For the text-containing cell, return its midpoint in (X, Y) coordinate format. 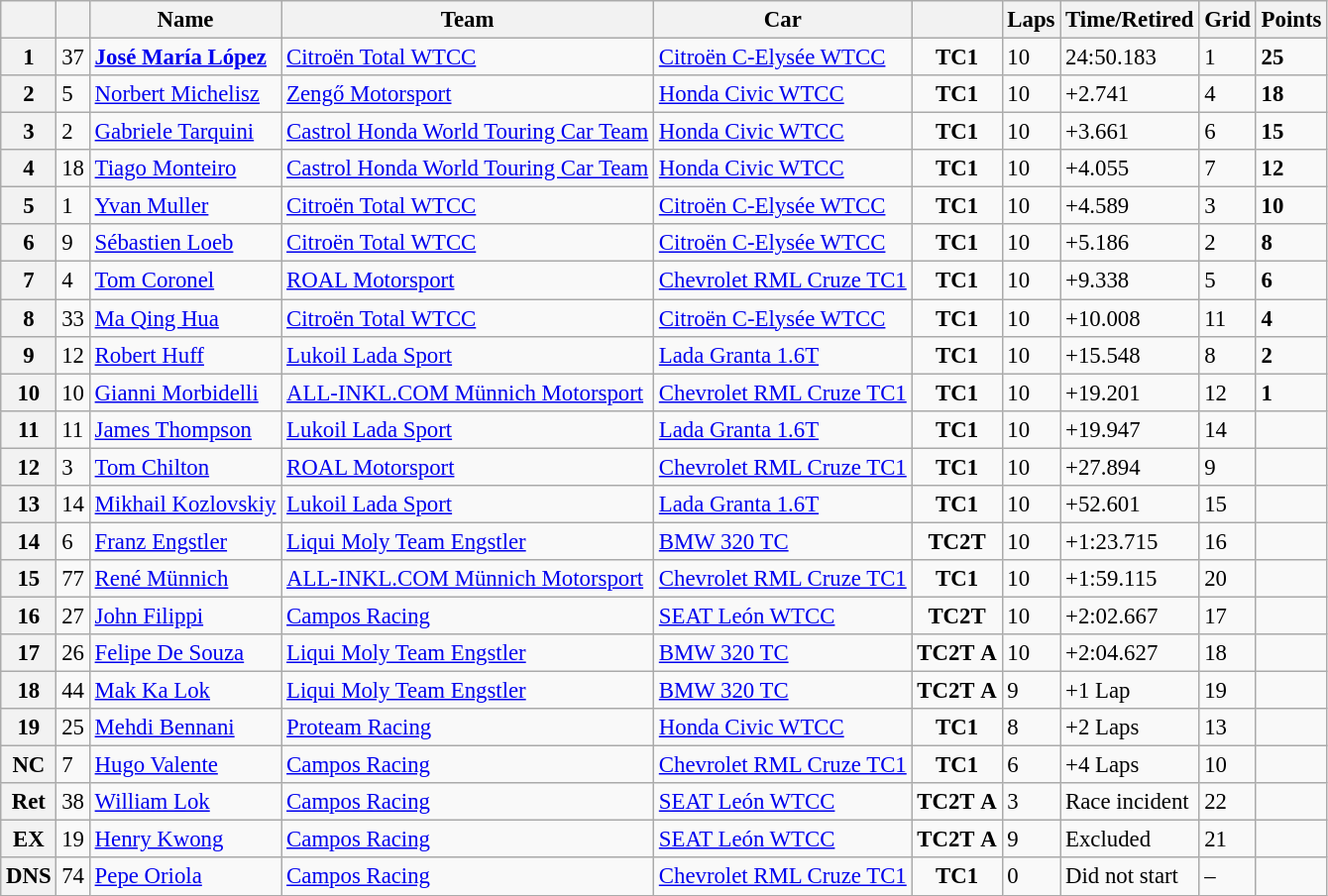
NC (29, 765)
+19.201 (1130, 392)
+10.008 (1130, 318)
José María López (184, 57)
Robert Huff (184, 355)
Excluded (1130, 840)
Sébastien Loeb (184, 243)
Mehdi Bennani (184, 728)
+9.338 (1130, 280)
+2:04.627 (1130, 653)
Tom Coronel (184, 280)
DNS (29, 877)
Gabriele Tarquini (184, 132)
21 (1227, 840)
Norbert Michelisz (184, 94)
Proteam Racing (468, 728)
Tom Chilton (184, 467)
+27.894 (1130, 467)
27 (73, 616)
+1 Lap (1130, 691)
Felipe De Souza (184, 653)
0 (1031, 877)
77 (73, 579)
Zengő Motorsport (468, 94)
Hugo Valente (184, 765)
Mikhail Kozlovskiy (184, 504)
+19.947 (1130, 429)
+2 Laps (1130, 728)
Henry Kwong (184, 840)
Name (184, 20)
+2.741 (1130, 94)
Grid (1227, 20)
33 (73, 318)
Franz Engstler (184, 541)
Pepe Oriola (184, 877)
Ret (29, 802)
Race incident (1130, 802)
+1:23.715 (1130, 541)
Gianni Morbidelli (184, 392)
Yvan Muller (184, 206)
38 (73, 802)
+4.055 (1130, 168)
+52.601 (1130, 504)
22 (1227, 802)
+3.661 (1130, 132)
William Lok (184, 802)
+15.548 (1130, 355)
Did not start (1130, 877)
Mak Ka Lok (184, 691)
+1:59.115 (1130, 579)
44 (73, 691)
37 (73, 57)
Tiago Monteiro (184, 168)
24:50.183 (1130, 57)
Team (468, 20)
+5.186 (1130, 243)
74 (73, 877)
EX (29, 840)
John Filippi (184, 616)
+4.589 (1130, 206)
26 (73, 653)
James Thompson (184, 429)
René Münnich (184, 579)
Laps (1031, 20)
20 (1227, 579)
Points (1290, 20)
+4 Laps (1130, 765)
Time/Retired (1130, 20)
– (1227, 877)
+2:02.667 (1130, 616)
Car (783, 20)
Ma Qing Hua (184, 318)
